Determine the (X, Y) coordinate at the center of the cell enclosing the given text.  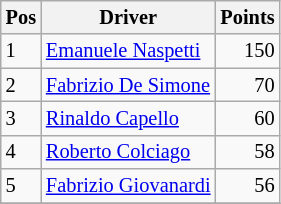
58 (247, 152)
4 (21, 152)
Emanuele Naspetti (128, 51)
Pos (21, 17)
2 (21, 85)
70 (247, 85)
1 (21, 51)
150 (247, 51)
Rinaldo Capello (128, 118)
Fabrizio Giovanardi (128, 186)
5 (21, 186)
Driver (128, 17)
3 (21, 118)
Roberto Colciago (128, 152)
56 (247, 186)
60 (247, 118)
Fabrizio De Simone (128, 85)
Points (247, 17)
